From the cell containing the given text, extract its center point as [x, y] coordinate. 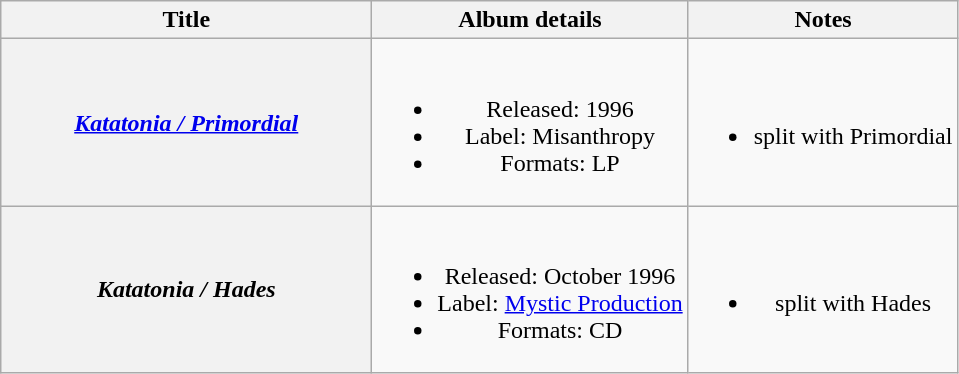
Album details [530, 20]
Released: 1996Label: MisanthropyFormats: LP [530, 122]
Released: October 1996Label: Mystic ProductionFormats: CD [530, 290]
Title [186, 20]
Katatonia / Hades [186, 290]
split with Primordial [823, 122]
Katatonia / Primordial [186, 122]
split with Hades [823, 290]
Notes [823, 20]
